Detect which cell encompasses the target text, then output its [X, Y] center coordinate. 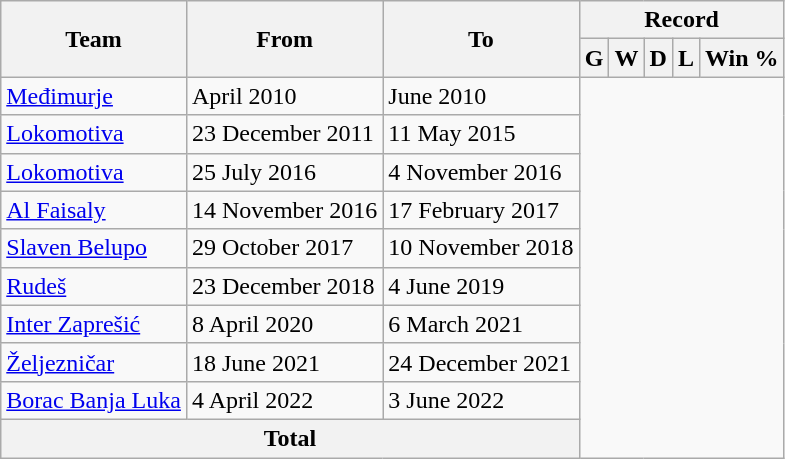
Win % [742, 58]
4 June 2019 [481, 286]
June 2010 [481, 96]
25 July 2016 [284, 172]
From [284, 39]
24 December 2021 [481, 362]
Record [682, 20]
23 December 2018 [284, 286]
Total [290, 438]
To [481, 39]
L [686, 58]
Inter Zaprešić [94, 324]
14 November 2016 [284, 210]
Al Faisaly [94, 210]
Slaven Belupo [94, 248]
17 February 2017 [481, 210]
18 June 2021 [284, 362]
April 2010 [284, 96]
3 June 2022 [481, 400]
W [626, 58]
23 December 2011 [284, 134]
4 April 2022 [284, 400]
4 November 2016 [481, 172]
Željezničar [94, 362]
8 April 2020 [284, 324]
Međimurje [94, 96]
29 October 2017 [284, 248]
11 May 2015 [481, 134]
Team [94, 39]
6 March 2021 [481, 324]
Borac Banja Luka [94, 400]
Rudeš [94, 286]
G [594, 58]
10 November 2018 [481, 248]
D [658, 58]
